Pinpoint the cell where the given text exists, returning its [x, y] midpoint coordinate. 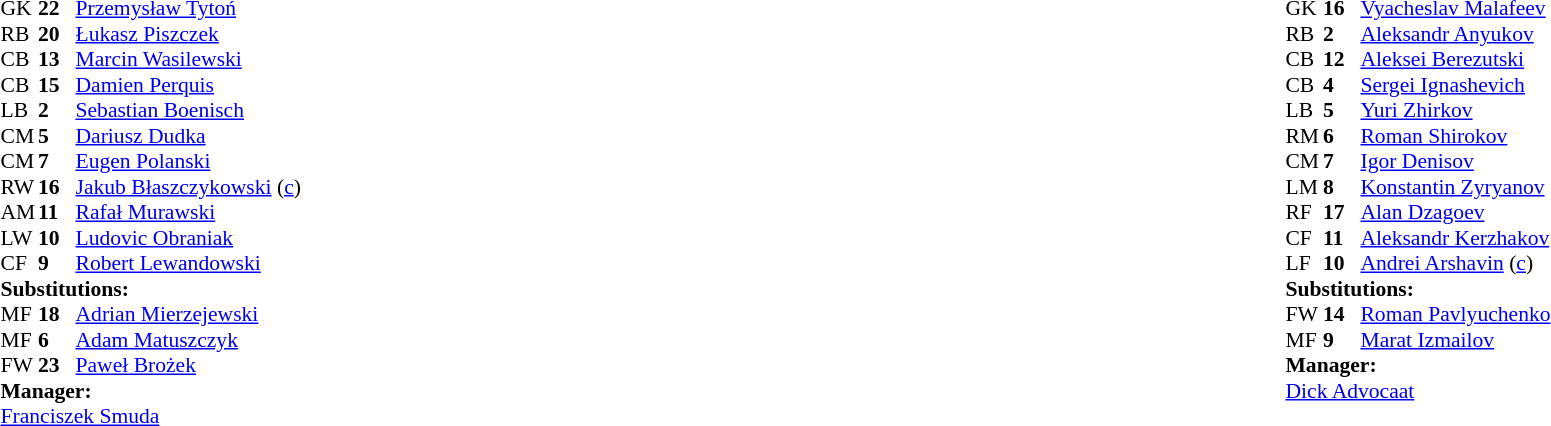
Ludovic Obraniak [188, 238]
20 [57, 34]
Roman Shirokov [1455, 136]
Aleksandr Anyukov [1455, 34]
16 [57, 187]
Yuri Zhirkov [1455, 111]
15 [57, 85]
RW [19, 187]
Alan Dzagoev [1455, 213]
Konstantin Zyryanov [1455, 187]
Adam Matuszczyk [188, 340]
Sergei Ignashevich [1455, 85]
Andrei Arshavin (c) [1455, 263]
12 [1342, 59]
Igor Denisov [1455, 161]
Roman Pavlyuchenko [1455, 315]
Marcin Wasilewski [188, 59]
AM [19, 213]
LM [1304, 187]
Łukasz Piszczek [188, 34]
Jakub Błaszczykowski (c) [188, 187]
RF [1304, 213]
23 [57, 365]
RM [1304, 136]
Adrian Mierzejewski [188, 315]
Marat Izmailov [1455, 340]
Damien Perquis [188, 85]
Paweł Brożek [188, 365]
Dariusz Dudka [188, 136]
Robert Lewandowski [188, 263]
LF [1304, 263]
LW [19, 238]
Rafał Murawski [188, 213]
Aleksandr Kerzhakov [1455, 238]
13 [57, 59]
8 [1342, 187]
4 [1342, 85]
17 [1342, 213]
14 [1342, 315]
18 [57, 315]
Aleksei Berezutski [1455, 59]
Dick Advocaat [1418, 391]
Sebastian Boenisch [188, 111]
Eugen Polanski [188, 161]
